Detect which cell encompasses the target text, then output its (x, y) center coordinate. 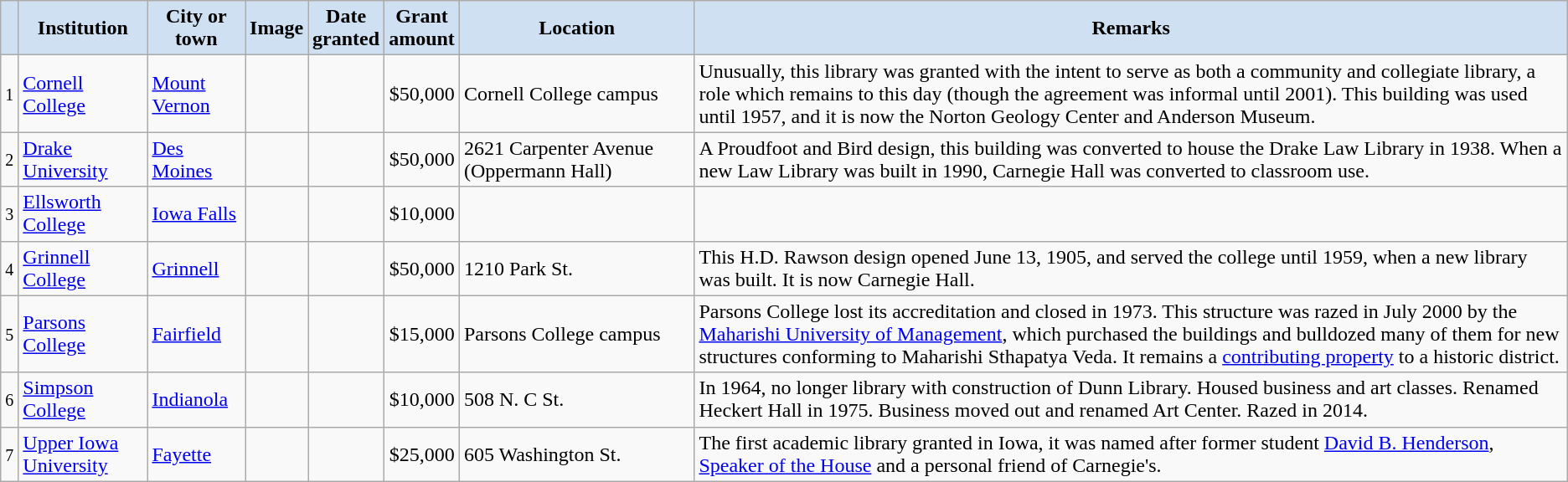
Parsons College (83, 334)
Fairfield (196, 334)
Grinnell College (83, 268)
$25,000 (422, 454)
Cornell College campus (576, 94)
Upper Iowa University (83, 454)
Iowa Falls (196, 214)
605 Washington St. (576, 454)
4 (10, 268)
City ortown (196, 28)
Dategranted (347, 28)
Remarks (1131, 28)
5 (10, 334)
2 (10, 159)
Grinnell (196, 268)
Drake University (83, 159)
Grantamount (422, 28)
1210 Park St. (576, 268)
Parsons College campus (576, 334)
3 (10, 214)
Simpson College (83, 400)
Institution (83, 28)
Location (576, 28)
Image (276, 28)
Mount Vernon (196, 94)
Cornell College (83, 94)
Ellsworth College (83, 214)
508 N. C St. (576, 400)
$15,000 (422, 334)
6 (10, 400)
Fayette (196, 454)
Indianola (196, 400)
2621 Carpenter Avenue (Oppermann Hall) (576, 159)
1 (10, 94)
This H.D. Rawson design opened June 13, 1905, and served the college until 1959, when a new library was built. It is now Carnegie Hall. (1131, 268)
Des Moines (196, 159)
7 (10, 454)
